Return the (X, Y) coordinate for the center point of the cell that contains the specified text.  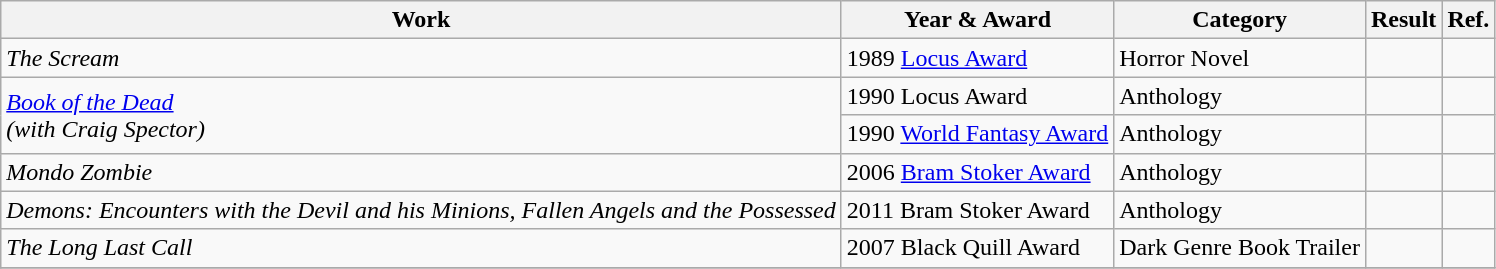
2006 Bram Stoker Award (977, 172)
Result (1403, 20)
2007 Black Quill Award (977, 248)
1989 Locus Award (977, 58)
Book of the Dead(with Craig Spector) (422, 115)
Mondo Zombie (422, 172)
The Scream (422, 58)
Year & Award (977, 20)
Horror Novel (1240, 58)
Ref. (1468, 20)
Category (1240, 20)
Demons: Encounters with the Devil and his Minions, Fallen Angels and the Possessed (422, 210)
The Long Last Call (422, 248)
2011 Bram Stoker Award (977, 210)
Work (422, 20)
1990 Locus Award (977, 96)
Dark Genre Book Trailer (1240, 248)
1990 World Fantasy Award (977, 134)
